Detect which cell encompasses the target text, then output its [X, Y] center coordinate. 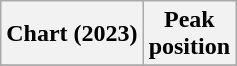
Peakposition [189, 34]
Chart (2023) [72, 34]
